Capture the cell that displays the provided text and extract its [x, y] central coordinate. 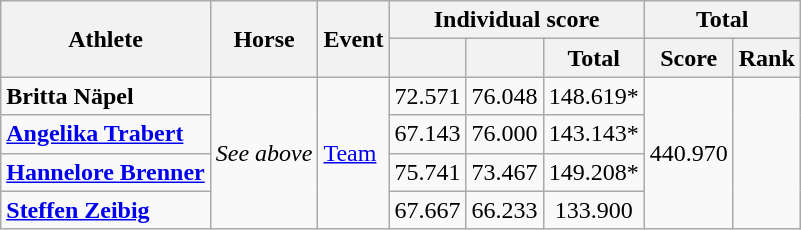
Steffen Zeibig [106, 210]
75.741 [428, 172]
Horse [264, 39]
76.048 [504, 96]
149.208* [594, 172]
Score [688, 58]
440.970 [688, 153]
143.143* [594, 134]
Rank [766, 58]
66.233 [504, 210]
67.143 [428, 134]
Hannelore Brenner [106, 172]
76.000 [504, 134]
Individual score [516, 20]
See above [264, 153]
Athlete [106, 39]
Event [354, 39]
Team [354, 153]
67.667 [428, 210]
73.467 [504, 172]
148.619* [594, 96]
133.900 [594, 210]
Britta Näpel [106, 96]
72.571 [428, 96]
Angelika Trabert [106, 134]
